Return the (x, y) coordinate for the center point of the cell that contains the specified text.  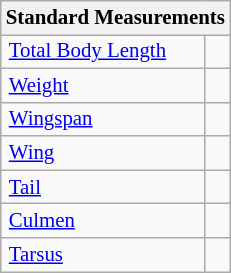
Tail (104, 187)
Tarsus (104, 255)
Wingspan (104, 119)
Weight (104, 85)
Total Body Length (104, 51)
Standard Measurements (116, 18)
Wing (104, 153)
Culmen (104, 221)
